Determine the [X, Y] coordinate at the center of the cell enclosing the given text.  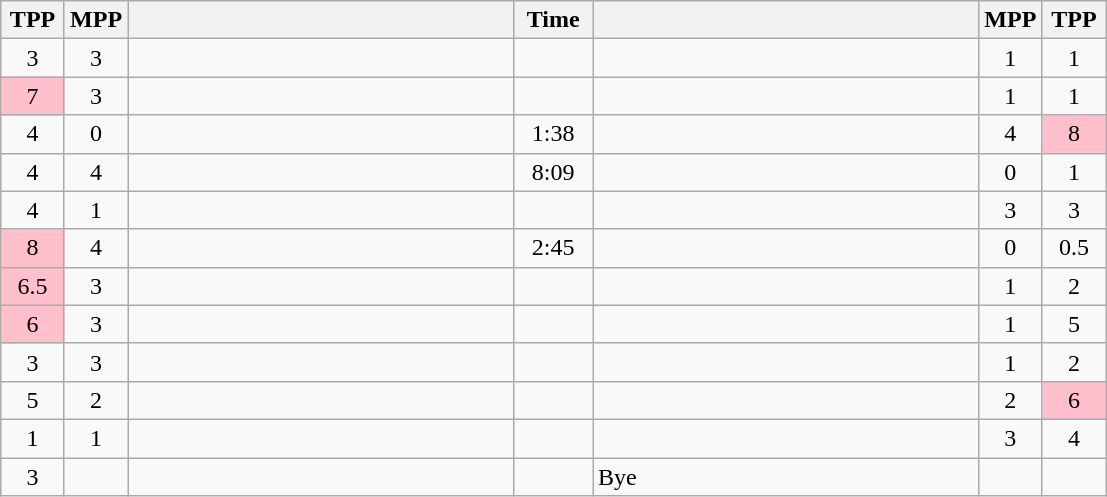
6.5 [33, 286]
7 [33, 96]
Bye [785, 477]
2:45 [554, 248]
0.5 [1074, 248]
8:09 [554, 172]
1:38 [554, 134]
Time [554, 20]
